Determine the (X, Y) coordinate at the center of the cell enclosing the given text.  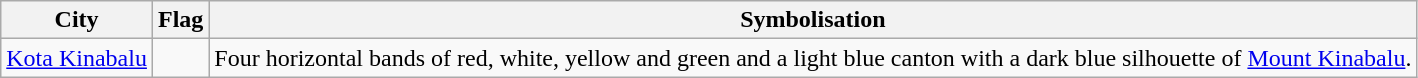
Flag (180, 20)
City (77, 20)
Four horizontal bands of red, white, yellow and green and a light blue canton with a dark blue silhouette of Mount Kinabalu. (813, 58)
Symbolisation (813, 20)
Kota Kinabalu (77, 58)
